Locate the cell with the specified text and output its [X, Y] center coordinate. 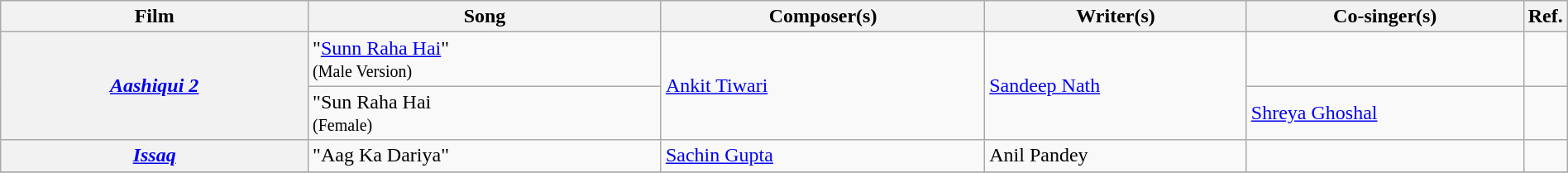
"Sun Raha Hai(Female) [485, 113]
Ankit Tiwari [822, 86]
Sachin Gupta [822, 156]
Writer(s) [1116, 17]
Issaq [155, 156]
Song [485, 17]
Aashiqui 2 [155, 86]
Co-singer(s) [1384, 17]
"Sunn Raha Hai" (Male Version) [485, 60]
Sandeep Nath [1116, 86]
Shreya Ghoshal [1384, 113]
Anil Pandey [1116, 156]
"Aag Ka Dariya" [485, 156]
Ref. [1545, 17]
Composer(s) [822, 17]
Film [155, 17]
